Pinpoint the cell where the given text exists, returning its (X, Y) midpoint coordinate. 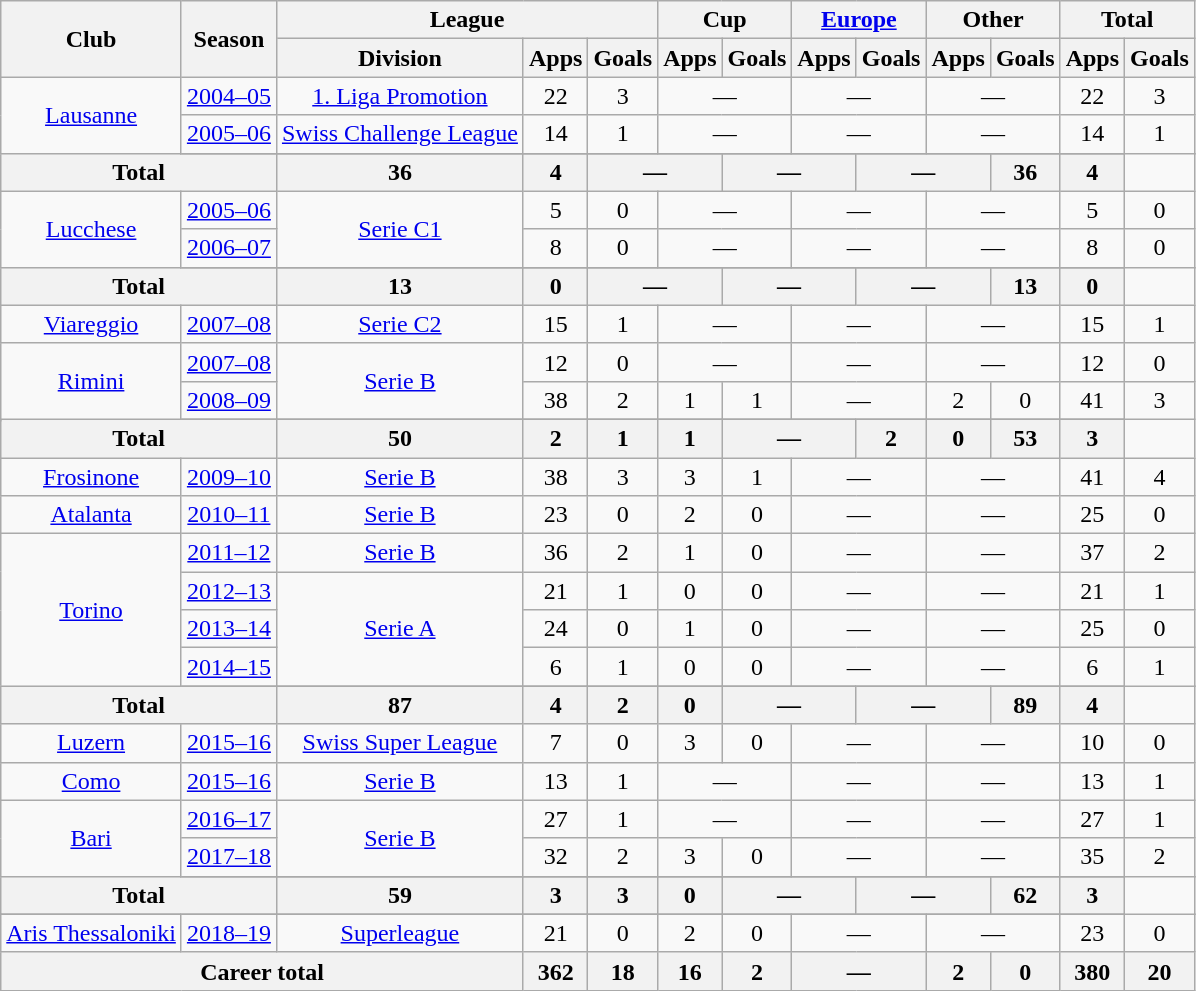
Como (92, 781)
Luzern (92, 743)
Serie C1 (400, 229)
7 (555, 743)
32 (555, 857)
89 (1025, 705)
Lausanne (92, 115)
Bari (92, 838)
Atalanta (92, 515)
10 (1092, 743)
35 (1092, 857)
2009–10 (228, 477)
2011–12 (228, 553)
Aris Thessaloniki (92, 933)
Europe (859, 20)
League (466, 20)
Lucchese (92, 229)
380 (1092, 971)
50 (400, 438)
Serie C2 (400, 324)
Serie A (400, 629)
Frosinone (92, 477)
18 (623, 971)
2013–14 (228, 629)
2012–13 (228, 591)
16 (690, 971)
2014–15 (228, 667)
2018–19 (228, 933)
Club (92, 39)
20 (1160, 971)
Superleague (400, 933)
2006–07 (228, 248)
59 (400, 895)
362 (555, 971)
Division (400, 58)
87 (400, 705)
Viareggio (92, 324)
2008–09 (228, 400)
Cup (725, 20)
Other (993, 20)
2017–18 (228, 857)
Swiss Super League (400, 743)
37 (1092, 553)
1. Liga Promotion (400, 96)
24 (555, 629)
2004–05 (228, 96)
62 (1025, 895)
Torino (92, 610)
Season (228, 39)
Rimini (92, 381)
2010–11 (228, 515)
Swiss Challenge League (400, 134)
53 (1025, 438)
2016–17 (228, 819)
Career total (262, 971)
